Determine the [X, Y] coordinate at the center of the cell enclosing the given text.  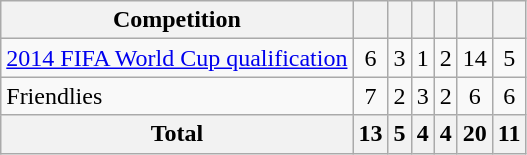
11 [509, 134]
Total [177, 134]
Friendlies [177, 96]
2014 FIFA World Cup qualification [177, 58]
1 [422, 58]
13 [370, 134]
7 [370, 96]
14 [474, 58]
Competition [177, 20]
20 [474, 134]
